Detect which cell encompasses the target text, then output its [X, Y] center coordinate. 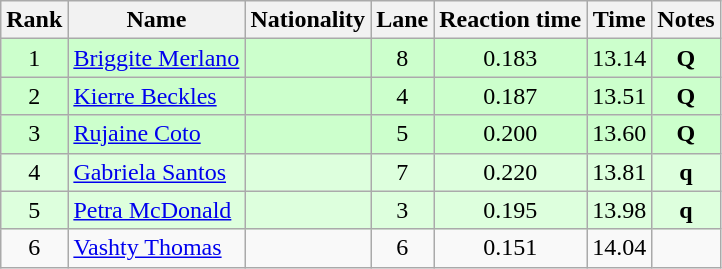
2 [34, 96]
Nationality [308, 20]
Briggite Merlano [156, 58]
13.60 [620, 134]
Gabriela Santos [156, 172]
0.195 [510, 210]
Rujaine Coto [156, 134]
0.200 [510, 134]
1 [34, 58]
Notes [686, 20]
Name [156, 20]
Kierre Beckles [156, 96]
Petra McDonald [156, 210]
13.81 [620, 172]
8 [402, 58]
13.98 [620, 210]
14.04 [620, 248]
13.14 [620, 58]
13.51 [620, 96]
Rank [34, 20]
0.220 [510, 172]
0.187 [510, 96]
Time [620, 20]
Reaction time [510, 20]
0.151 [510, 248]
0.183 [510, 58]
Lane [402, 20]
7 [402, 172]
Vashty Thomas [156, 248]
